Extract the (X, Y) coordinate from the center of the cell holding the provided text.  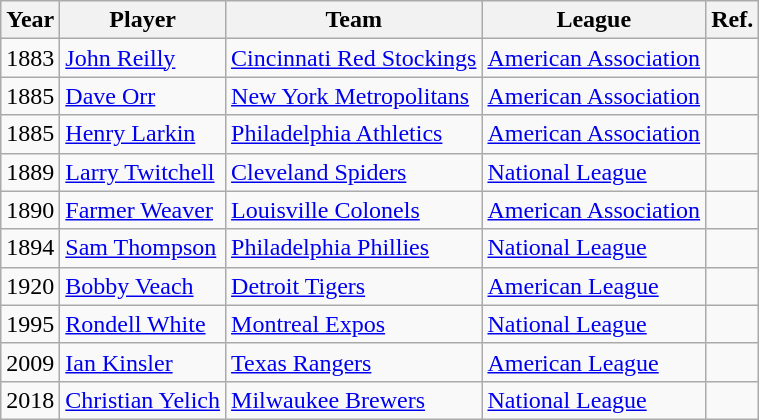
Year (30, 20)
1995 (30, 324)
1920 (30, 286)
Louisville Colonels (354, 210)
Henry Larkin (143, 134)
1883 (30, 58)
Christian Yelich (143, 400)
Player (143, 20)
Farmer Weaver (143, 210)
2018 (30, 400)
Sam Thompson (143, 248)
New York Metropolitans (354, 96)
1889 (30, 172)
Bobby Veach (143, 286)
2009 (30, 362)
1890 (30, 210)
John Reilly (143, 58)
1894 (30, 248)
Ref. (732, 20)
Larry Twitchell (143, 172)
Texas Rangers (354, 362)
Milwaukee Brewers (354, 400)
Philadelphia Phillies (354, 248)
Detroit Tigers (354, 286)
Rondell White (143, 324)
Dave Orr (143, 96)
League (594, 20)
Team (354, 20)
Cincinnati Red Stockings (354, 58)
Ian Kinsler (143, 362)
Cleveland Spiders (354, 172)
Philadelphia Athletics (354, 134)
Montreal Expos (354, 324)
